Capture the cell that displays the provided text and extract its [X, Y] central coordinate. 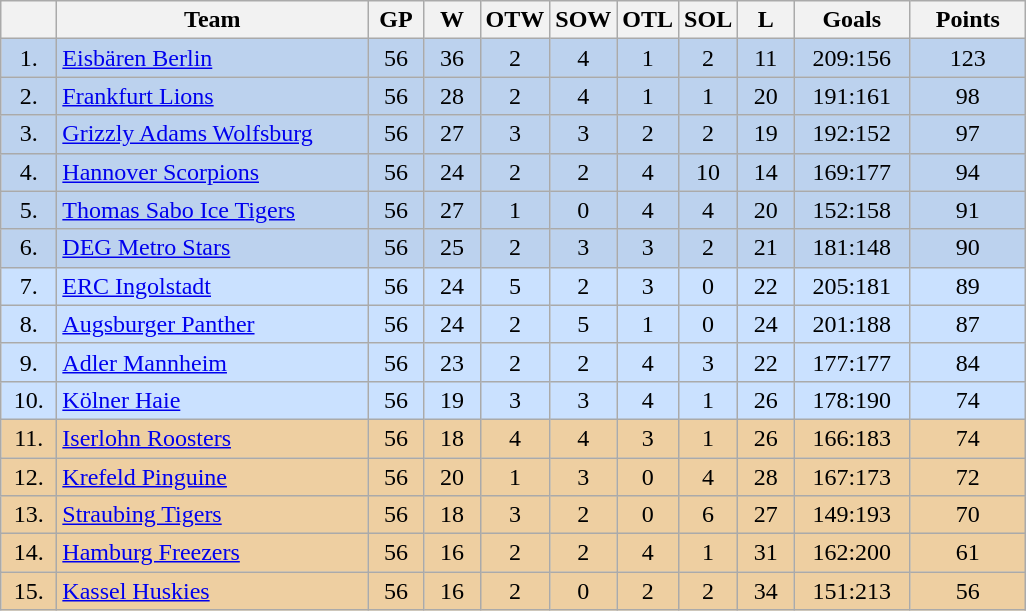
84 [968, 362]
178:190 [852, 400]
Augsburger Panther [212, 324]
10. [29, 400]
4. [29, 172]
3. [29, 134]
5. [29, 210]
Iserlohn Roosters [212, 438]
14. [29, 553]
87 [968, 324]
151:213 [852, 591]
205:181 [852, 286]
Eisbären Berlin [212, 58]
SOW [584, 20]
123 [968, 58]
169:177 [852, 172]
10 [708, 172]
167:173 [852, 477]
15. [29, 591]
Hannover Scorpions [212, 172]
98 [968, 96]
97 [968, 134]
ERC Ingolstadt [212, 286]
DEG Metro Stars [212, 248]
11. [29, 438]
W [452, 20]
162:200 [852, 553]
91 [968, 210]
Hamburg Freezers [212, 553]
6. [29, 248]
61 [968, 553]
89 [968, 286]
Adler Mannheim [212, 362]
6 [708, 515]
Team [212, 20]
Kölner Haie [212, 400]
Frankfurt Lions [212, 96]
Krefeld Pinguine [212, 477]
8. [29, 324]
166:183 [852, 438]
70 [968, 515]
SOL [708, 20]
Thomas Sabo Ice Tigers [212, 210]
Points [968, 20]
72 [968, 477]
23 [452, 362]
2. [29, 96]
9. [29, 362]
12. [29, 477]
209:156 [852, 58]
Straubing Tigers [212, 515]
Grizzly Adams Wolfsburg [212, 134]
31 [766, 553]
152:158 [852, 210]
OTW [515, 20]
191:161 [852, 96]
25 [452, 248]
201:188 [852, 324]
OTL [648, 20]
90 [968, 248]
Goals [852, 20]
34 [766, 591]
149:193 [852, 515]
11 [766, 58]
94 [968, 172]
L [766, 20]
GP [396, 20]
Kassel Huskies [212, 591]
7. [29, 286]
192:152 [852, 134]
36 [452, 58]
13. [29, 515]
21 [766, 248]
1. [29, 58]
14 [766, 172]
181:148 [852, 248]
177:177 [852, 362]
